Pinpoint the cell where the given text exists, returning its (X, Y) midpoint coordinate. 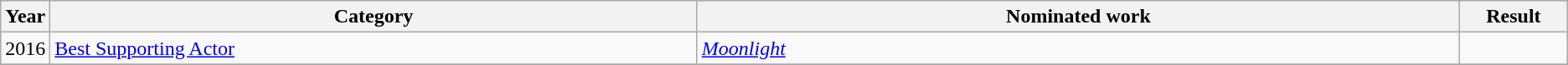
Year (25, 17)
Nominated work (1078, 17)
Moonlight (1078, 48)
Category (374, 17)
Best Supporting Actor (374, 48)
2016 (25, 48)
Result (1514, 17)
